Return the [X, Y] coordinate for the center point of the cell that contains the specified text.  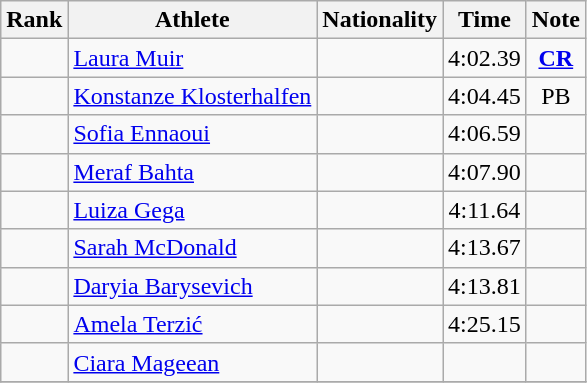
PB [556, 96]
4:13.67 [485, 248]
CR [556, 58]
Luiza Gega [192, 210]
4:02.39 [485, 58]
4:25.15 [485, 324]
Rank [34, 20]
Daryia Barysevich [192, 286]
4:13.81 [485, 286]
4:07.90 [485, 172]
Note [556, 20]
Athlete [192, 20]
4:04.45 [485, 96]
4:06.59 [485, 134]
Konstanze Klosterhalfen [192, 96]
Ciara Mageean [192, 362]
Amela Terzić [192, 324]
4:11.64 [485, 210]
Laura Muir [192, 58]
Sofia Ennaoui [192, 134]
Nationality [380, 20]
Time [485, 20]
Meraf Bahta [192, 172]
Sarah McDonald [192, 248]
